Return [x, y] of the center of cell containing provided text 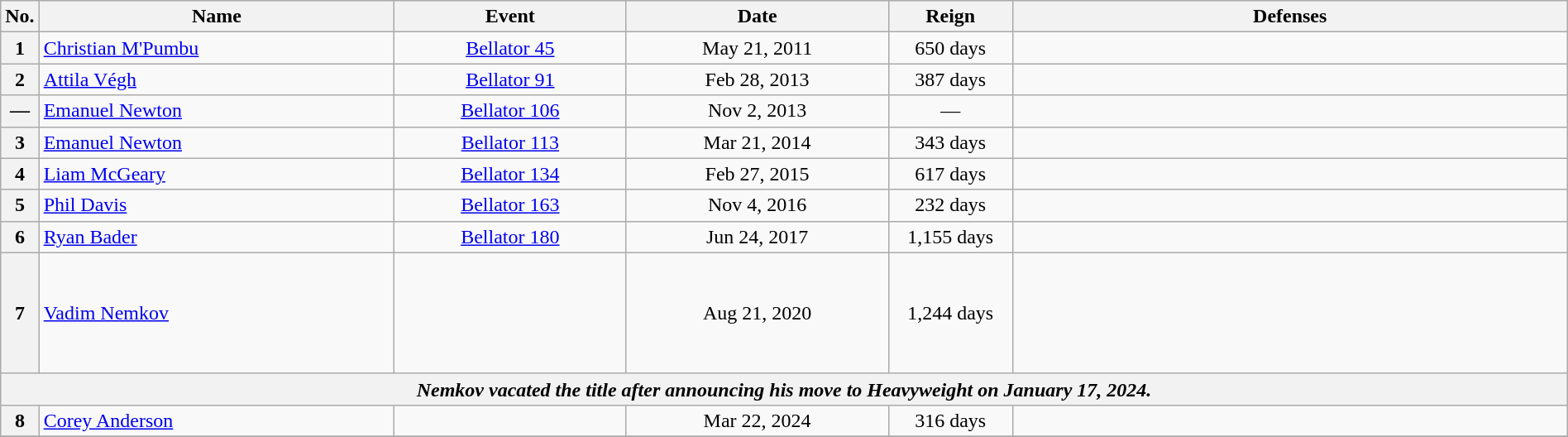
Bellator 134 [510, 174]
Nov 2, 2013 [758, 111]
Aug 21, 2020 [758, 313]
Defenses [1290, 17]
2 [20, 79]
Jun 24, 2017 [758, 237]
Ryan Bader [217, 237]
7 [20, 313]
387 days [950, 79]
Date [758, 17]
6 [20, 237]
Bellator 106 [510, 111]
Phil Davis [217, 205]
1,244 days [950, 313]
No. [20, 17]
Bellator 163 [510, 205]
3 [20, 142]
Nov 4, 2016 [758, 205]
Bellator 91 [510, 79]
Feb 27, 2015 [758, 174]
4 [20, 174]
Nemkov vacated the title after announcing his move to Heavyweight on January 17, 2024. [784, 389]
Feb 28, 2013 [758, 79]
Vadim Nemkov [217, 313]
1 [20, 48]
Reign [950, 17]
343 days [950, 142]
Christian M'Pumbu [217, 48]
Name [217, 17]
232 days [950, 205]
5 [20, 205]
Event [510, 17]
May 21, 2011 [758, 48]
316 days [950, 420]
650 days [950, 48]
8 [20, 420]
617 days [950, 174]
Bellator 113 [510, 142]
Mar 21, 2014 [758, 142]
Corey Anderson [217, 420]
1,155 days [950, 237]
Mar 22, 2024 [758, 420]
Attila Végh [217, 79]
Liam McGeary [217, 174]
Bellator 180 [510, 237]
Bellator 45 [510, 48]
